From the cell containing the given text, extract its center point as [x, y] coordinate. 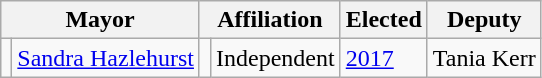
Sandra Hazlehurst [106, 58]
Independent [276, 58]
Elected [384, 20]
Mayor [100, 20]
Tania Kerr [484, 58]
Deputy [484, 20]
Affiliation [270, 20]
2017 [384, 58]
